Search for the cell housing the specified text and yield its [x, y] center coordinate. 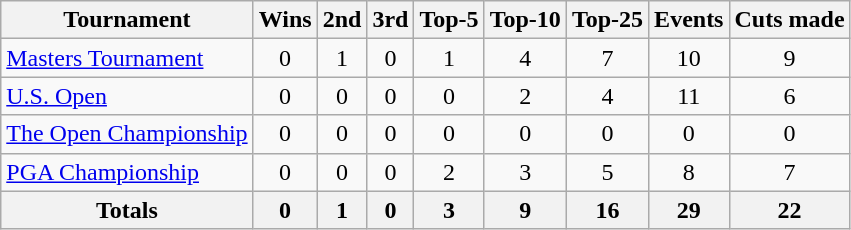
16 [607, 210]
PGA Championship [127, 172]
Wins [285, 20]
Top-5 [449, 20]
Top-10 [525, 20]
Top-25 [607, 20]
11 [689, 96]
22 [790, 210]
2nd [342, 20]
8 [689, 172]
Masters Tournament [127, 58]
The Open Championship [127, 134]
29 [689, 210]
Tournament [127, 20]
5 [607, 172]
U.S. Open [127, 96]
3rd [390, 20]
6 [790, 96]
Cuts made [790, 20]
Totals [127, 210]
10 [689, 58]
Events [689, 20]
